Scan for the cell matching the given text and deliver its [x, y] coordinate at center. 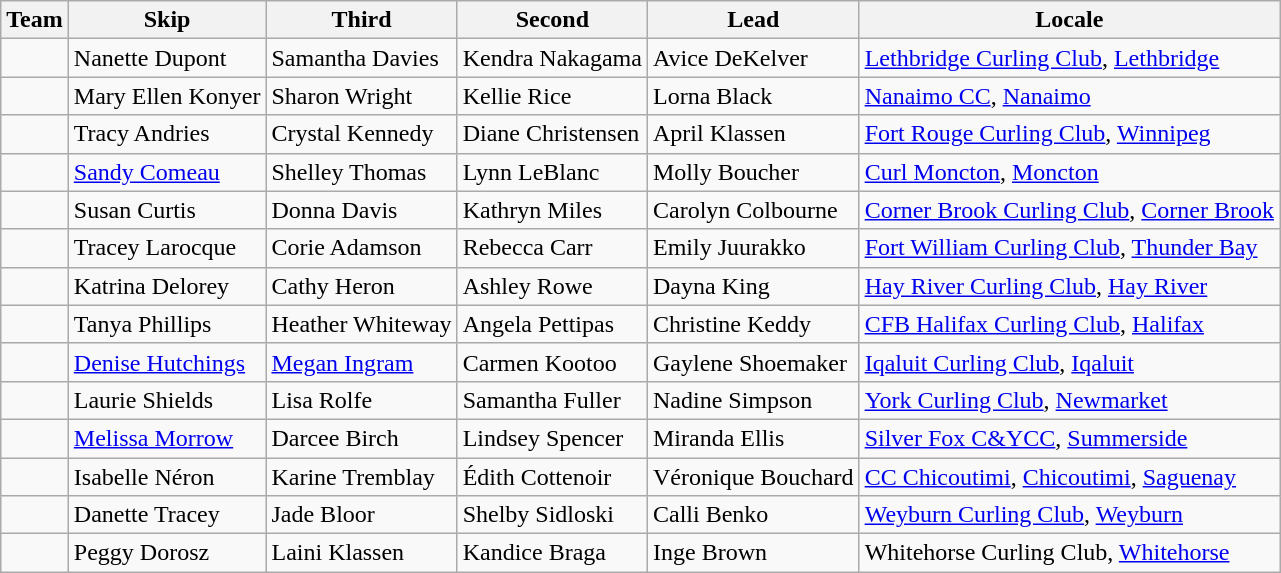
Dayna King [753, 286]
Sharon Wright [362, 96]
Susan Curtis [167, 210]
Skip [167, 20]
Véronique Bouchard [753, 477]
Carmen Kootoo [552, 362]
Darcee Birch [362, 438]
Édith Cottenoir [552, 477]
Kathryn Miles [552, 210]
Silver Fox C&YCC, Summerside [1069, 438]
Lynn LeBlanc [552, 172]
Samantha Davies [362, 58]
Tanya Phillips [167, 324]
Kellie Rice [552, 96]
CFB Halifax Curling Club, Halifax [1069, 324]
Peggy Dorosz [167, 553]
Christine Keddy [753, 324]
Whitehorse Curling Club, Whitehorse [1069, 553]
Nanette Dupont [167, 58]
Isabelle Néron [167, 477]
York Curling Club, Newmarket [1069, 400]
Karine Tremblay [362, 477]
Samantha Fuller [552, 400]
Nadine Simpson [753, 400]
Shelley Thomas [362, 172]
Shelby Sidloski [552, 515]
Melissa Morrow [167, 438]
April Klassen [753, 134]
Jade Bloor [362, 515]
Weyburn Curling Club, Weyburn [1069, 515]
Hay River Curling Club, Hay River [1069, 286]
Locale [1069, 20]
Danette Tracey [167, 515]
Sandy Comeau [167, 172]
Tracy Andries [167, 134]
Miranda Ellis [753, 438]
Fort William Curling Club, Thunder Bay [1069, 248]
Inge Brown [753, 553]
Emily Juurakko [753, 248]
Diane Christensen [552, 134]
Lisa Rolfe [362, 400]
Megan Ingram [362, 362]
Crystal Kennedy [362, 134]
Curl Moncton, Moncton [1069, 172]
Lindsey Spencer [552, 438]
Lethbridge Curling Club, Lethbridge [1069, 58]
Iqaluit Curling Club, Iqaluit [1069, 362]
Tracey Larocque [167, 248]
Ashley Rowe [552, 286]
Lead [753, 20]
Denise Hutchings [167, 362]
Katrina Delorey [167, 286]
Nanaimo CC, Nanaimo [1069, 96]
Calli Benko [753, 515]
Corie Adamson [362, 248]
Fort Rouge Curling Club, Winnipeg [1069, 134]
Molly Boucher [753, 172]
Carolyn Colbourne [753, 210]
Corner Brook Curling Club, Corner Brook [1069, 210]
Second [552, 20]
Team [35, 20]
Avice DeKelver [753, 58]
Kandice Braga [552, 553]
Laini Klassen [362, 553]
Third [362, 20]
Kendra Nakagama [552, 58]
Heather Whiteway [362, 324]
Laurie Shields [167, 400]
Rebecca Carr [552, 248]
Donna Davis [362, 210]
Lorna Black [753, 96]
CC Chicoutimi, Chicoutimi, Saguenay [1069, 477]
Mary Ellen Konyer [167, 96]
Angela Pettipas [552, 324]
Gaylene Shoemaker [753, 362]
Cathy Heron [362, 286]
